Determine the (X, Y) coordinate at the center of the cell enclosing the given text.  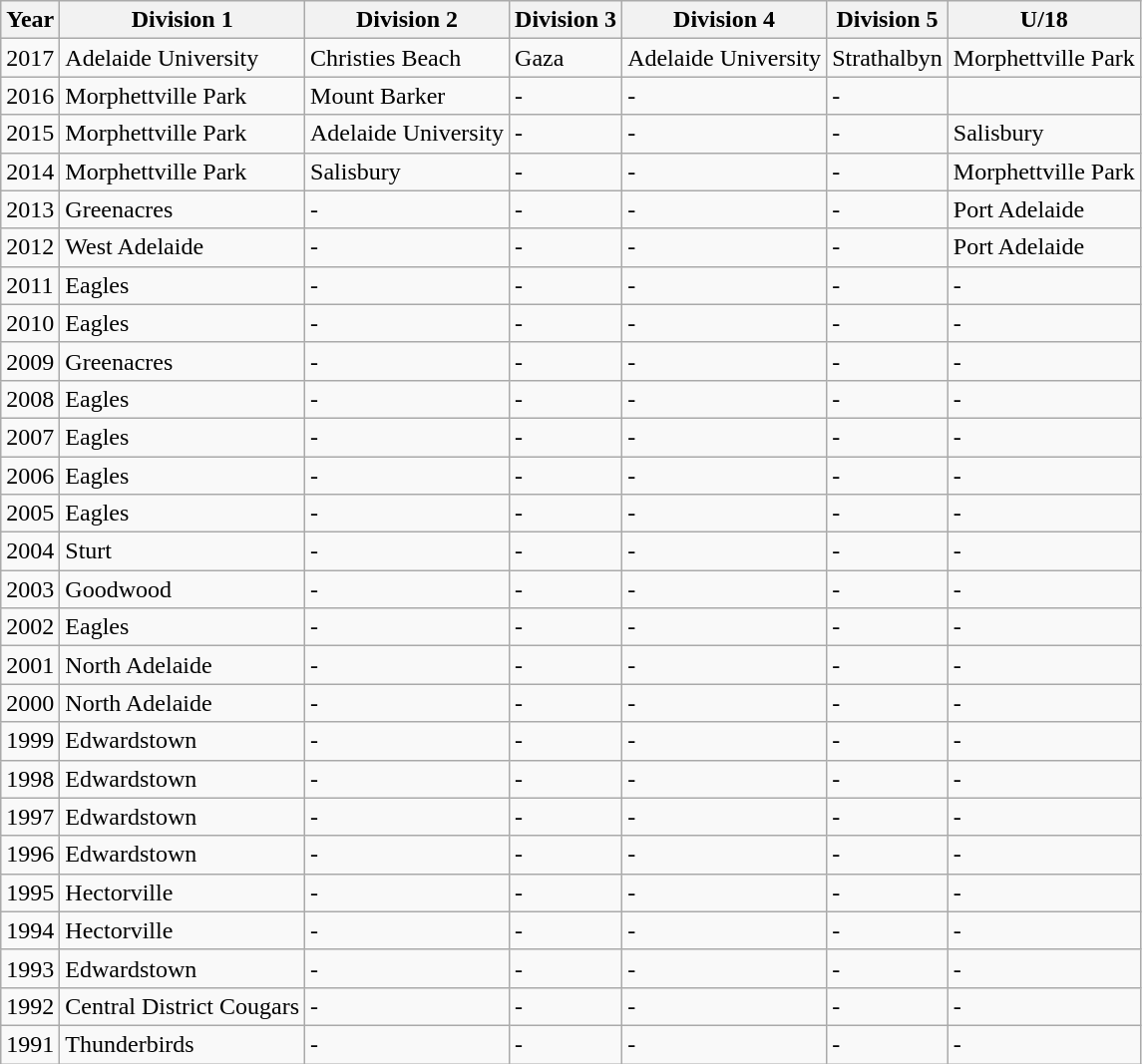
1993 (30, 968)
Gaza (567, 58)
2017 (30, 58)
1997 (30, 817)
2008 (30, 399)
2000 (30, 703)
1994 (30, 930)
1991 (30, 1044)
Division 1 (183, 20)
Central District Cougars (183, 1006)
West Adelaide (183, 247)
1995 (30, 892)
2004 (30, 551)
U/18 (1043, 20)
Year (30, 20)
1999 (30, 741)
2016 (30, 96)
2013 (30, 209)
2010 (30, 323)
Division 5 (888, 20)
2009 (30, 361)
Division 2 (407, 20)
2011 (30, 285)
1996 (30, 855)
2007 (30, 437)
2001 (30, 665)
Christies Beach (407, 58)
2012 (30, 247)
Mount Barker (407, 96)
2003 (30, 589)
1992 (30, 1006)
Thunderbirds (183, 1044)
2015 (30, 134)
2014 (30, 172)
Sturt (183, 551)
Strathalbyn (888, 58)
Goodwood (183, 589)
Division 3 (567, 20)
1998 (30, 779)
Division 4 (724, 20)
2002 (30, 627)
2005 (30, 514)
2006 (30, 476)
